Provide the [X, Y] coordinate of the cell's center where the given text is located.  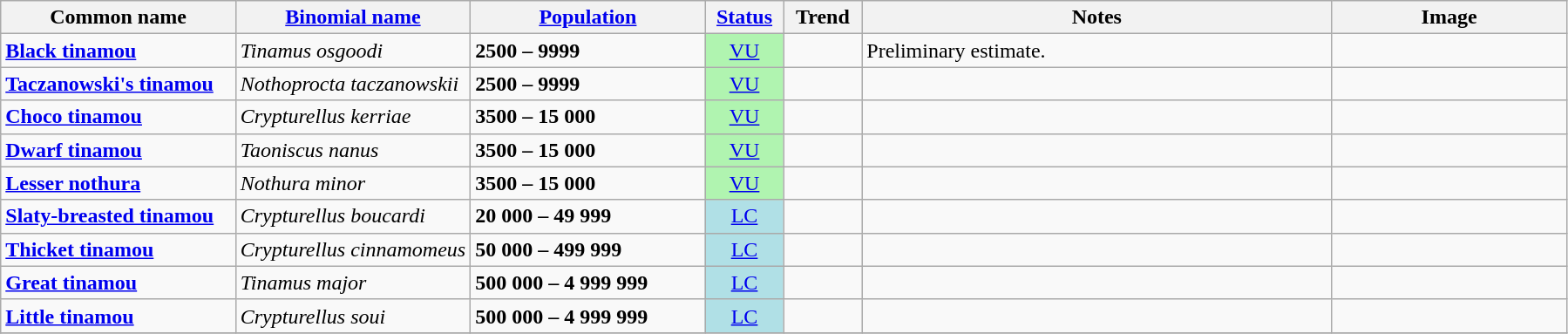
Crypturellus boucardi [352, 216]
Common name [119, 17]
Crypturellus cinnamomeus [352, 249]
Tinamus major [352, 283]
Great tinamou [119, 283]
Little tinamou [119, 316]
Lesser nothura [119, 183]
Dwarf tinamou [119, 150]
Notes [1096, 17]
Image [1449, 17]
Nothoprocta taczanowskii [352, 84]
Population [587, 17]
20 000 – 49 999 [587, 216]
Choco tinamou [119, 117]
Trend [823, 17]
Thicket tinamou [119, 249]
Crypturellus kerriae [352, 117]
Tinamus osgoodi [352, 51]
50 000 – 499 999 [587, 249]
Taoniscus nanus [352, 150]
Status [744, 17]
Slaty-breasted tinamou [119, 216]
Taczanowski's tinamou [119, 84]
Nothura minor [352, 183]
Crypturellus soui [352, 316]
Binomial name [352, 17]
Preliminary estimate. [1096, 51]
Black tinamou [119, 51]
